Identify which cell holds the provided text, then report its [x, y] central coordinate. 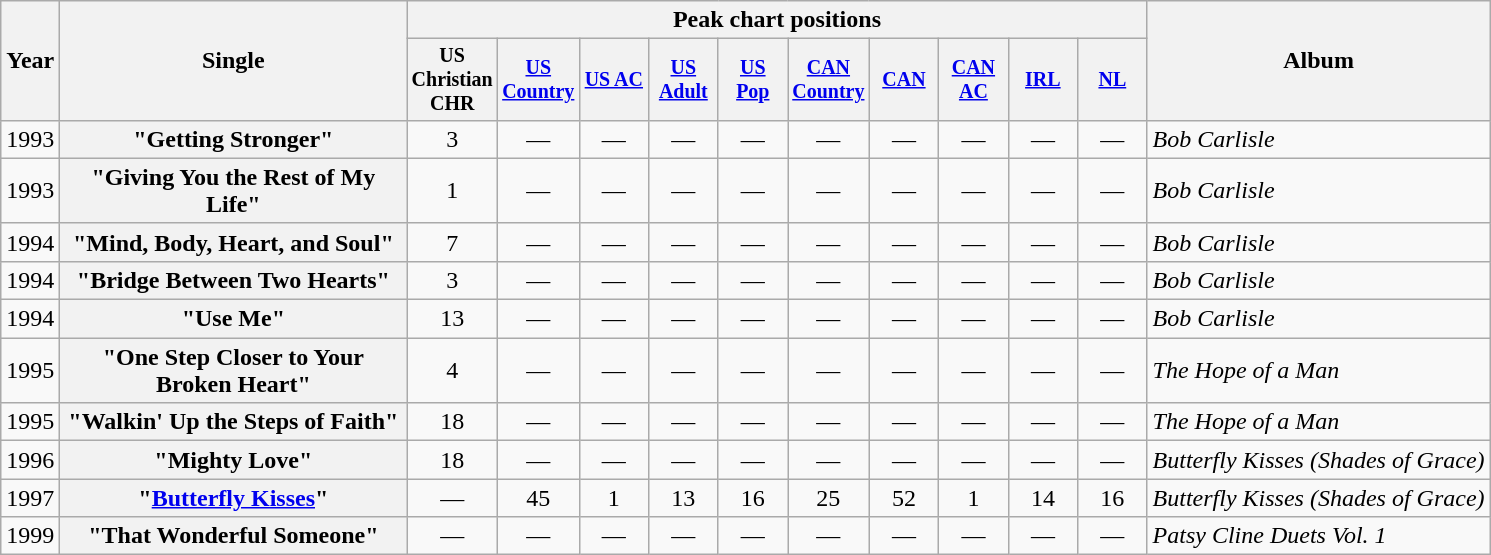
CAN AC [974, 80]
CAN [904, 80]
CAN Country [829, 80]
US Adult [684, 80]
4 [452, 370]
IRL [1042, 80]
7 [452, 242]
USPop [752, 80]
US Country [538, 80]
1996 [30, 460]
"Mighty Love" [234, 460]
US Christian CHR [452, 80]
52 [904, 498]
"That Wonderful Someone" [234, 536]
Year [30, 61]
45 [538, 498]
Peak chart positions [777, 20]
25 [829, 498]
"Butterfly Kisses" [234, 498]
"Walkin' Up the Steps of Faith" [234, 422]
Album [1318, 61]
1999 [30, 536]
Single [234, 61]
Patsy Cline Duets Vol. 1 [1318, 536]
US AC [614, 80]
"One Step Closer to Your Broken Heart" [234, 370]
"Mind, Body, Heart, and Soul" [234, 242]
NL [1112, 80]
"Getting Stronger" [234, 139]
"Use Me" [234, 319]
"Bridge Between Two Hearts" [234, 280]
"Giving You the Rest of My Life" [234, 190]
1997 [30, 498]
14 [1042, 498]
